Return (X, Y) of the center of cell containing provided text 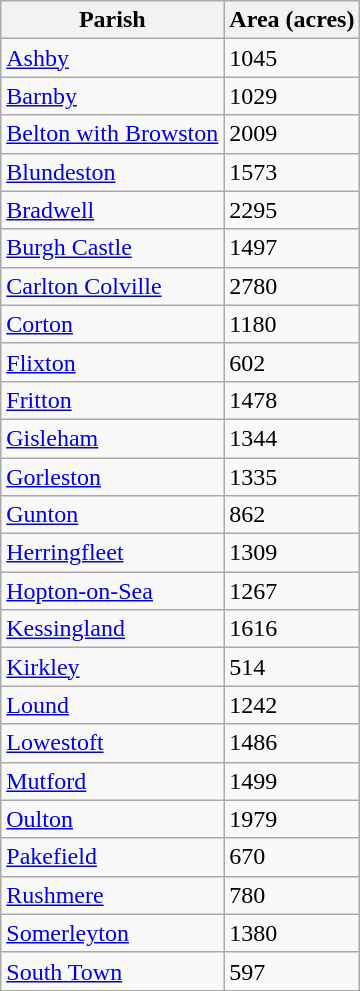
Herringfleet (112, 553)
Gorleston (112, 477)
514 (292, 667)
2295 (292, 210)
Area (acres) (292, 20)
Parish (112, 20)
1045 (292, 58)
Pakefield (112, 857)
South Town (112, 971)
Flixton (112, 362)
Blundeston (112, 172)
Bradwell (112, 210)
1180 (292, 324)
1616 (292, 629)
Belton with Browston (112, 134)
1335 (292, 477)
Lound (112, 705)
Oulton (112, 819)
Kessingland (112, 629)
1478 (292, 400)
1267 (292, 591)
Rushmere (112, 895)
1499 (292, 781)
Kirkley (112, 667)
Ashby (112, 58)
Hopton-on-Sea (112, 591)
597 (292, 971)
602 (292, 362)
Carlton Colville (112, 286)
Gunton (112, 515)
2780 (292, 286)
1979 (292, 819)
1573 (292, 172)
Somerleyton (112, 933)
Burgh Castle (112, 248)
1486 (292, 743)
Mutford (112, 781)
2009 (292, 134)
1380 (292, 933)
670 (292, 857)
Lowestoft (112, 743)
Corton (112, 324)
Barnby (112, 96)
1309 (292, 553)
1344 (292, 438)
862 (292, 515)
Gisleham (112, 438)
1242 (292, 705)
780 (292, 895)
Fritton (112, 400)
1029 (292, 96)
1497 (292, 248)
